Return the (x, y) coordinate for the center point of the cell that contains the specified text.  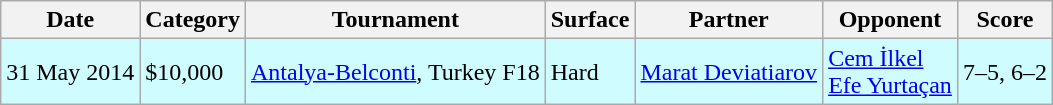
31 May 2014 (70, 72)
Surface (590, 20)
Partner (729, 20)
Hard (590, 72)
Antalya-Belconti, Turkey F18 (396, 72)
7–5, 6–2 (1004, 72)
$10,000 (193, 72)
Date (70, 20)
Score (1004, 20)
Cem İlkel Efe Yurtaçan (890, 72)
Tournament (396, 20)
Category (193, 20)
Opponent (890, 20)
Marat Deviatiarov (729, 72)
